From the cell containing the given text, extract its center point as [x, y] coordinate. 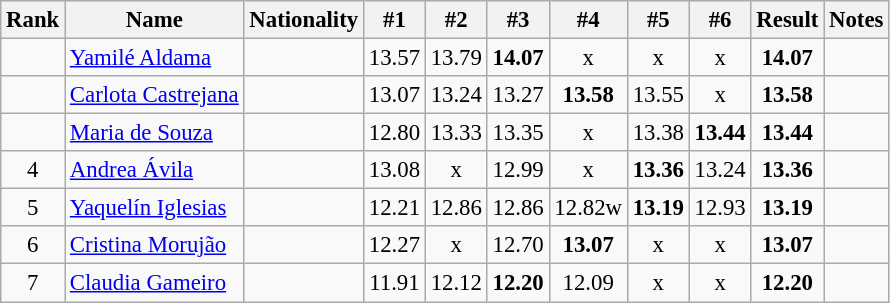
Nationality [304, 20]
12.09 [588, 283]
Result [788, 20]
Maria de Souza [154, 133]
7 [33, 283]
12.82w [588, 208]
13.33 [456, 133]
#2 [456, 20]
12.80 [394, 133]
#6 [720, 20]
13.08 [394, 170]
5 [33, 208]
#3 [518, 20]
12.12 [456, 283]
13.35 [518, 133]
13.38 [658, 133]
Rank [33, 20]
12.21 [394, 208]
Yamilé Aldama [154, 58]
12.70 [518, 245]
13.57 [394, 58]
Notes [856, 20]
13.55 [658, 95]
4 [33, 170]
13.79 [456, 58]
11.91 [394, 283]
13.27 [518, 95]
Claudia Gameiro [154, 283]
12.27 [394, 245]
#1 [394, 20]
6 [33, 245]
Cristina Morujão [154, 245]
Yaquelín Iglesias [154, 208]
12.93 [720, 208]
#5 [658, 20]
Name [154, 20]
#4 [588, 20]
12.99 [518, 170]
Carlota Castrejana [154, 95]
Andrea Ávila [154, 170]
